Detect which cell encompasses the target text, then output its (X, Y) center coordinate. 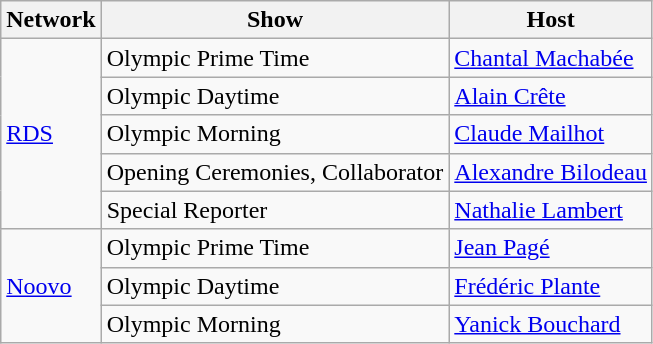
Special Reporter (275, 210)
Show (275, 20)
Frédéric Plante (551, 286)
Network (51, 20)
Yanick Bouchard (551, 324)
Alain Crête (551, 96)
Host (551, 20)
Nathalie Lambert (551, 210)
Jean Pagé (551, 248)
Claude Mailhot (551, 134)
Alexandre Bilodeau (551, 172)
Noovo (51, 286)
RDS (51, 134)
Chantal Machabée (551, 58)
Opening Ceremonies, Collaborator (275, 172)
